For the text-containing cell, return its midpoint in (x, y) coordinate format. 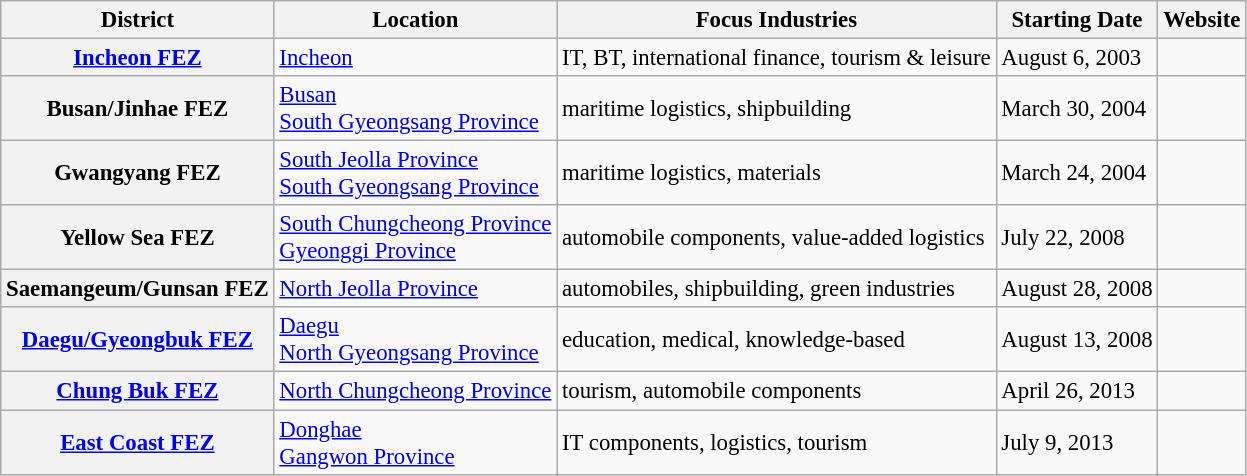
August 6, 2003 (1077, 58)
March 24, 2004 (1077, 174)
April 26, 2013 (1077, 391)
East Coast FEZ (138, 442)
IT components, logistics, tourism (776, 442)
Website (1202, 20)
Busan/Jinhae FEZ (138, 108)
North Jeolla Province (416, 289)
Donghae Gangwon Province (416, 442)
tourism, automobile components (776, 391)
Saemangeum/Gunsan FEZ (138, 289)
South Jeolla Province South Gyeongsang Province (416, 174)
Location (416, 20)
Yellow Sea FEZ (138, 238)
Starting Date (1077, 20)
August 28, 2008 (1077, 289)
Incheon (416, 58)
automobile components, value-added logistics (776, 238)
March 30, 2004 (1077, 108)
Focus Industries (776, 20)
Incheon FEZ (138, 58)
Chung Buk FEZ (138, 391)
Busan South Gyeongsang Province (416, 108)
Daegu/Gyeongbuk FEZ (138, 340)
maritime logistics, materials (776, 174)
automobiles, shipbuilding, green industries (776, 289)
Gwangyang FEZ (138, 174)
IT, BT, international finance, tourism & leisure (776, 58)
North Chungcheong Province (416, 391)
education, medical, knowledge-based (776, 340)
July 9, 2013 (1077, 442)
July 22, 2008 (1077, 238)
District (138, 20)
Daegu North Gyeongsang Province (416, 340)
South Chungcheong Province Gyeonggi Province (416, 238)
maritime logistics, shipbuilding (776, 108)
August 13, 2008 (1077, 340)
